Scan for the cell matching the given text and deliver its [x, y] coordinate at center. 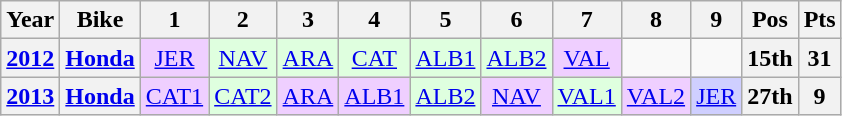
Year [30, 20]
1 [174, 20]
2012 [30, 58]
CAT2 [243, 96]
VAL1 [586, 96]
15th [770, 58]
Pts [820, 20]
27th [770, 96]
6 [516, 20]
CAT1 [174, 96]
Pos [770, 20]
5 [446, 20]
4 [374, 20]
2 [243, 20]
VAL2 [656, 96]
31 [820, 58]
8 [656, 20]
7 [586, 20]
3 [308, 20]
Bike [100, 20]
CAT [374, 58]
2013 [30, 96]
VAL [586, 58]
